Detect which cell encompasses the target text, then output its (x, y) center coordinate. 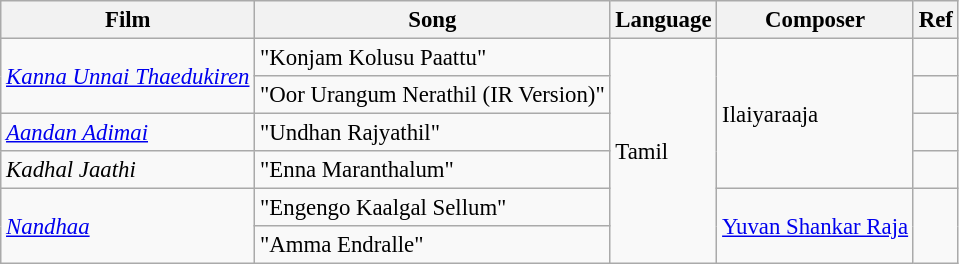
Ilaiyaraaja (816, 114)
"Enna Maranthalum" (432, 170)
"Oor Urangum Nerathil (IR Version)" (432, 95)
"Konjam Kolusu Paattu" (432, 58)
Song (432, 20)
Composer (816, 20)
Yuvan Shankar Raja (816, 226)
Film (128, 20)
"Amma Endralle" (432, 245)
"Engengo Kaalgal Sellum" (432, 208)
Nandhaa (128, 226)
"Undhan Rajyathil" (432, 133)
Kanna Unnai Thaedukiren (128, 76)
Kadhal Jaathi (128, 170)
Aandan Adimai (128, 133)
Language (664, 20)
Ref (936, 20)
